Return (x, y) of the center of cell containing provided text 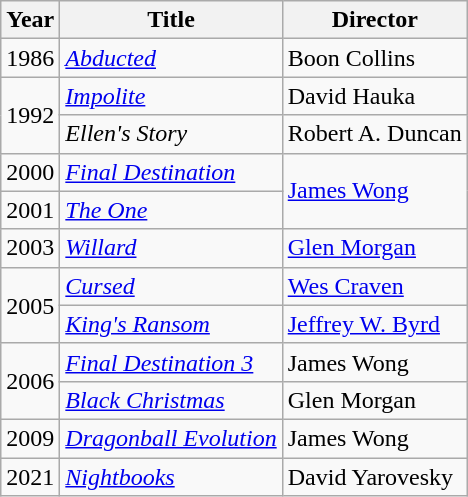
Wes Craven (374, 286)
1992 (30, 115)
Year (30, 20)
2006 (30, 381)
Nightbooks (171, 477)
Cursed (171, 286)
Black Christmas (171, 400)
Willard (171, 248)
Title (171, 20)
King's Ransom (171, 324)
2003 (30, 248)
2000 (30, 172)
David Yarovesky (374, 477)
1986 (30, 58)
Boon Collins (374, 58)
The One (171, 210)
Ellen's Story (171, 134)
2001 (30, 210)
2005 (30, 305)
Director (374, 20)
Dragonball Evolution (171, 438)
Abducted (171, 58)
Final Destination 3 (171, 362)
Robert A. Duncan (374, 134)
David Hauka (374, 96)
Jeffrey W. Byrd (374, 324)
2021 (30, 477)
2009 (30, 438)
Impolite (171, 96)
Final Destination (171, 172)
